From the cell containing the given text, extract its center point as [x, y] coordinate. 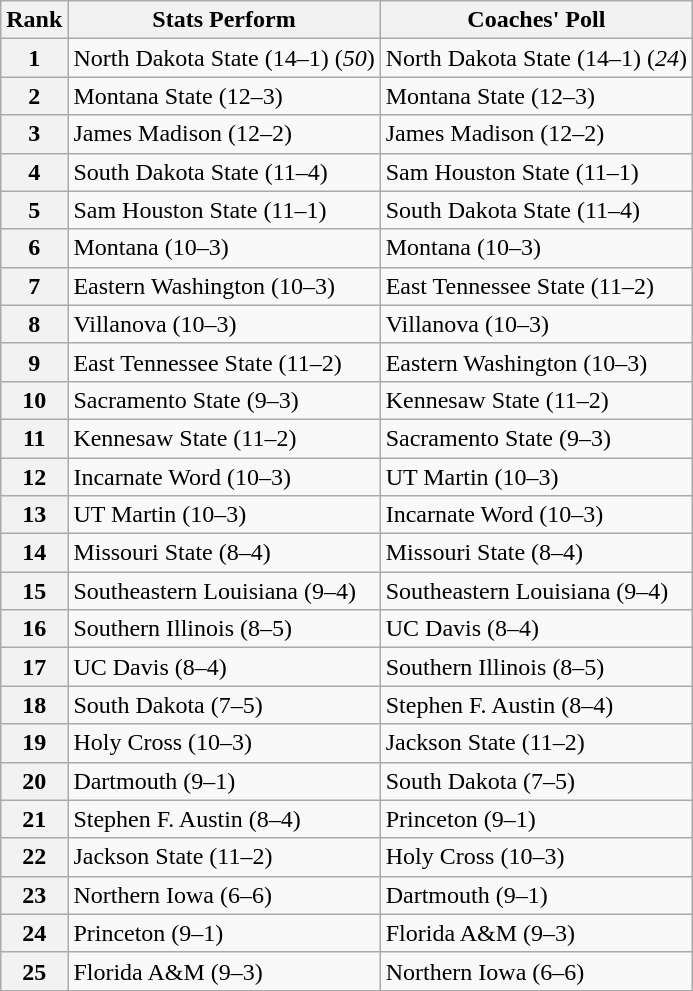
10 [34, 400]
15 [34, 591]
4 [34, 172]
Rank [34, 20]
1 [34, 58]
17 [34, 667]
14 [34, 553]
Stats Perform [224, 20]
20 [34, 781]
7 [34, 286]
6 [34, 248]
24 [34, 933]
North Dakota State (14–1) (24) [536, 58]
9 [34, 362]
2 [34, 96]
18 [34, 705]
Coaches' Poll [536, 20]
16 [34, 629]
25 [34, 971]
22 [34, 857]
21 [34, 819]
North Dakota State (14–1) (50) [224, 58]
8 [34, 324]
11 [34, 438]
13 [34, 515]
12 [34, 477]
19 [34, 743]
3 [34, 134]
5 [34, 210]
23 [34, 895]
